For the text-containing cell, return its midpoint in [x, y] coordinate format. 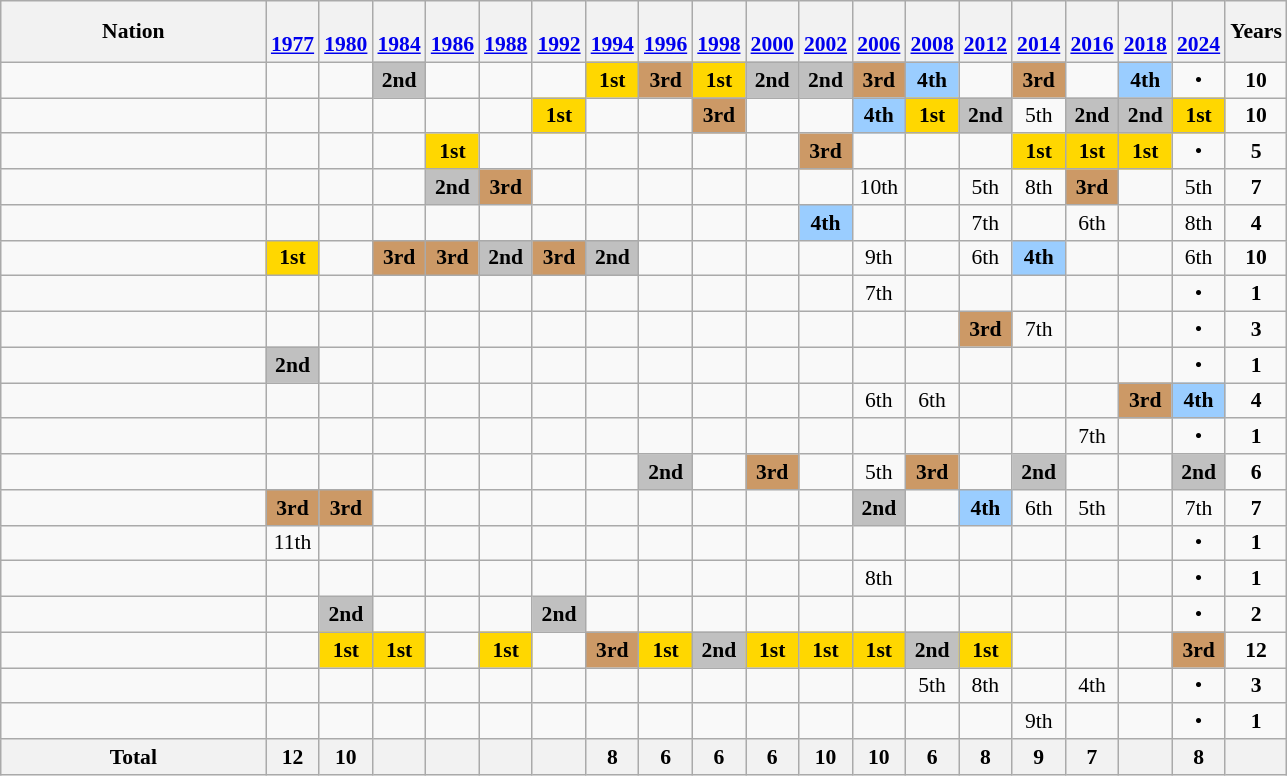
Years [1256, 32]
2006 [878, 32]
1984 [398, 32]
2000 [772, 32]
1986 [452, 32]
1996 [666, 32]
10th [878, 187]
1998 [718, 32]
2012 [986, 32]
1994 [612, 32]
2008 [932, 32]
1980 [346, 32]
9 [1038, 757]
11th [292, 543]
1977 [292, 32]
5 [1256, 152]
Total [134, 757]
2002 [826, 32]
2024 [1198, 32]
1992 [558, 32]
1988 [506, 32]
Nation [134, 32]
2018 [1146, 32]
2016 [1092, 32]
2 [1256, 615]
2014 [1038, 32]
